Locate the cell with the specified text and output its (X, Y) center coordinate. 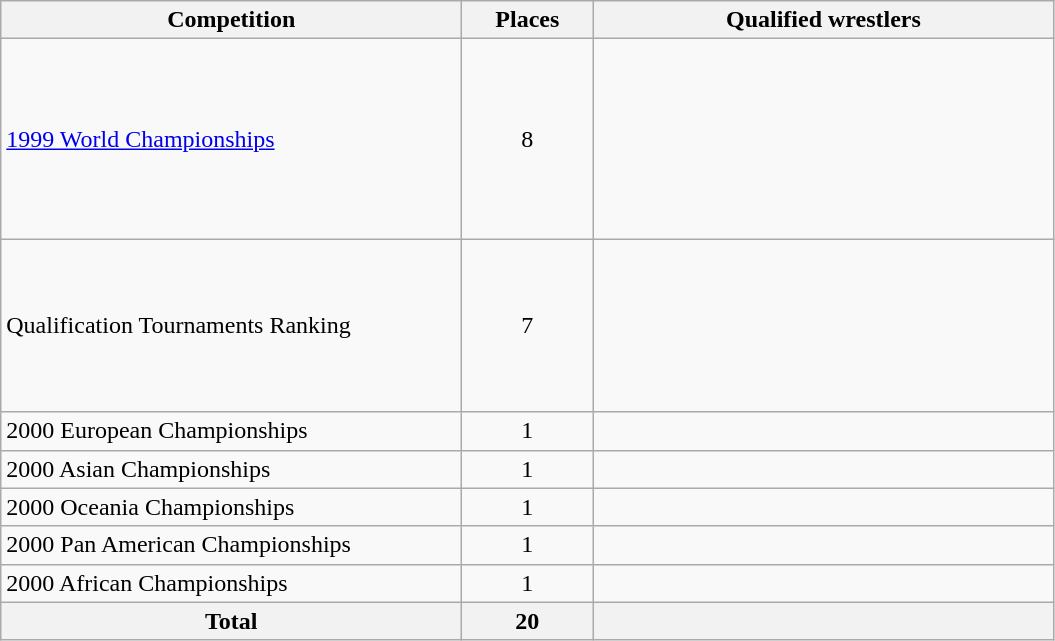
20 (528, 621)
8 (528, 139)
2000 African Championships (232, 583)
Qualified wrestlers (824, 20)
Qualification Tournaments Ranking (232, 326)
1999 World Championships (232, 139)
7 (528, 326)
2000 European Championships (232, 431)
Places (528, 20)
2000 Pan American Championships (232, 545)
Competition (232, 20)
Total (232, 621)
2000 Oceania Championships (232, 507)
2000 Asian Championships (232, 469)
